Extract the (X, Y) coordinate from the center of the cell holding the provided text.  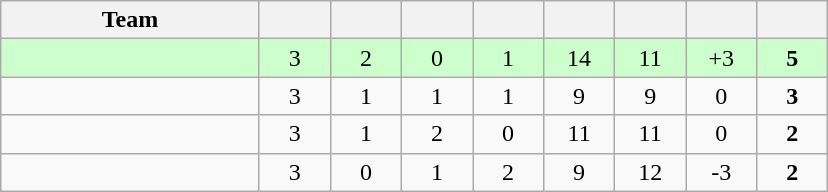
12 (650, 172)
+3 (722, 58)
Team (130, 20)
-3 (722, 172)
14 (580, 58)
5 (792, 58)
